Scan for the cell matching the given text and deliver its (X, Y) coordinate at center. 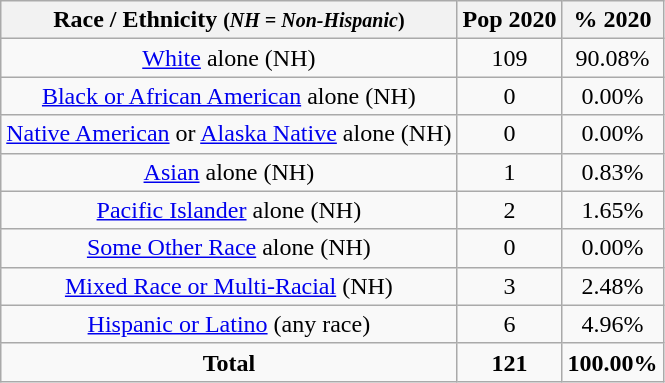
2 (510, 210)
Asian alone (NH) (229, 172)
4.96% (612, 324)
90.08% (612, 58)
Mixed Race or Multi-Racial (NH) (229, 286)
3 (510, 286)
0.83% (612, 172)
White alone (NH) (229, 58)
% 2020 (612, 20)
Race / Ethnicity (NH = Non-Hispanic) (229, 20)
Native American or Alaska Native alone (NH) (229, 134)
Some Other Race alone (NH) (229, 248)
1.65% (612, 210)
Pacific Islander alone (NH) (229, 210)
Black or African American alone (NH) (229, 96)
2.48% (612, 286)
1 (510, 172)
Pop 2020 (510, 20)
Hispanic or Latino (any race) (229, 324)
121 (510, 362)
109 (510, 58)
100.00% (612, 362)
6 (510, 324)
Total (229, 362)
